From the cell containing the given text, extract its center point as [X, Y] coordinate. 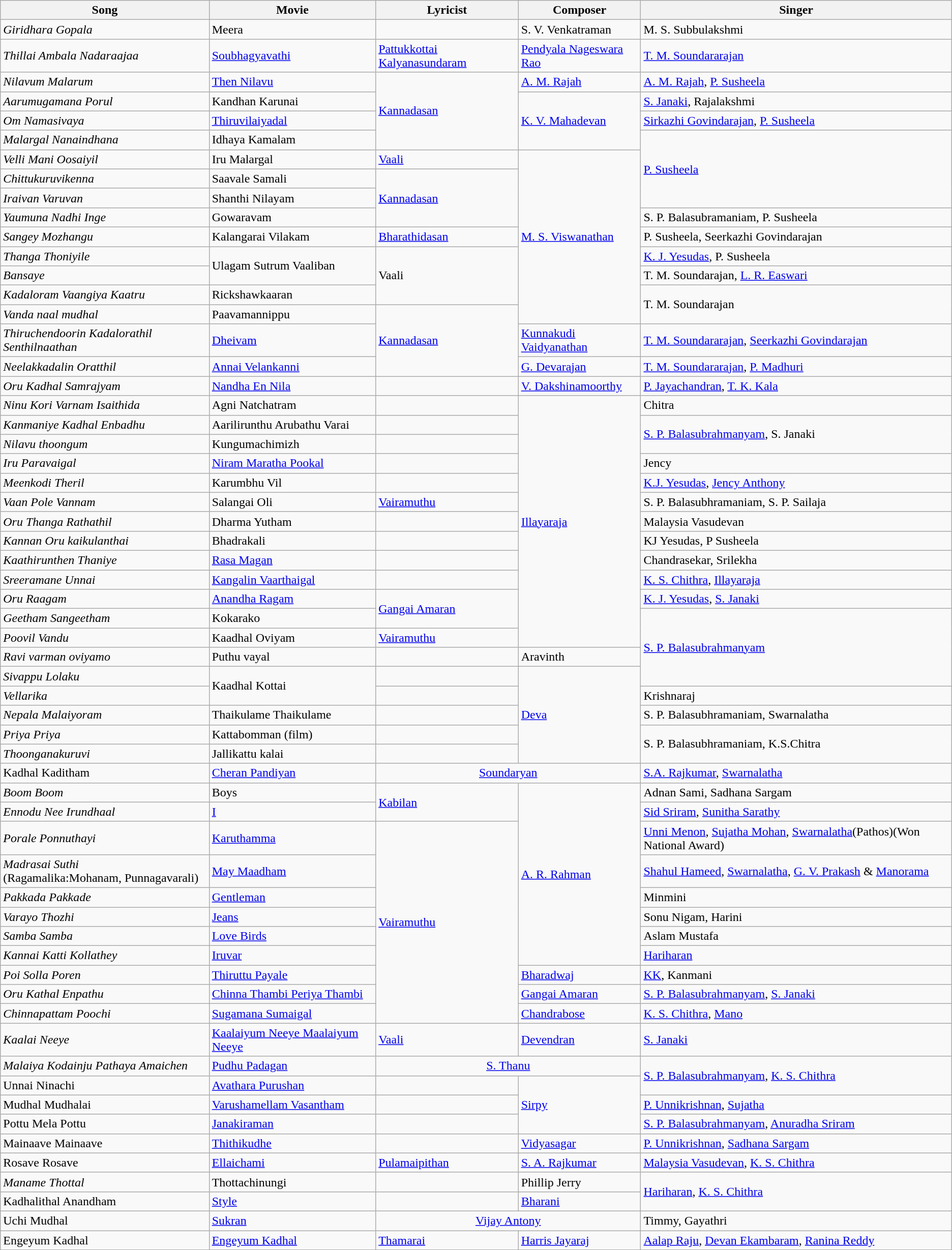
Jency [796, 463]
Rickshawkaaran [292, 295]
Dheivam [292, 341]
S. P. Balasubrahmanyam [796, 647]
Aalap Raju, Devan Ekambaram, Ranina Reddy [796, 1240]
T. M. Soundararajan, P. Madhuri [796, 367]
Thiruttu Payale [292, 975]
Sirkazhi Govindarajan, P. Susheela [796, 121]
A. M. Rajah, P. Susheela [796, 82]
Iru Malargal [292, 159]
Iru Paravaigal [105, 463]
Ulagam Sutrum Vaaliban [292, 265]
Thaikulame Thaikulame [292, 715]
Hariharan, K. S. Chithra [796, 1192]
Rasa Magan [292, 560]
K. J. Yesudas, S. Janaki [796, 599]
Shanthi Nilayam [292, 198]
Aravinth [580, 657]
Shahul Hameed, Swarnalatha, G. V. Prakash & Manorama [796, 871]
Jeans [292, 917]
S. P. Balasubramaniam, P. Susheela [796, 217]
Saavale Samali [292, 178]
Anandha Ragam [292, 599]
Chinna Thambi Periya Thambi [292, 994]
Illayaraja [580, 522]
S. V. Venkatraman [580, 29]
Nilavu thoongum [105, 444]
Phillip Jerry [580, 1182]
T. M. Soundarajan [796, 305]
Ravi varman oviyamo [105, 657]
Vellarika [105, 696]
Style [292, 1201]
Mainaave Mainaave [105, 1143]
Kalangarai Vilakam [292, 236]
T. M. Soundararajan [796, 56]
Nepala Malaiyoram [105, 715]
Samba Samba [105, 936]
M. S. Subbulakshmi [796, 29]
Om Namasivaya [105, 121]
Chandrabose [580, 1014]
Oru Thanga Rathathil [105, 521]
Uchi Mudhal [105, 1221]
Pudhu Padagan [292, 1066]
Thiruvilaiyadal [292, 121]
Kadhalithal Anandham [105, 1201]
Love Birds [292, 936]
KJ Yesudas, P Susheela [796, 541]
Malaiya Kodainju Pathaya Amaichen [105, 1066]
Meenkodi Theril [105, 483]
Vaan Pole Vannam [105, 502]
K. S. Chithra, Mano [796, 1014]
K. S. Chithra, Illayaraja [796, 579]
Agni Natchatram [292, 405]
Karumbhu Vil [292, 483]
May Maadham [292, 871]
Paavamannippu [292, 314]
Annai Velankanni [292, 367]
Kannan Oru kaikulanthai [105, 541]
Mudhal Mudhalai [105, 1105]
T. M. Soundarajan, L. R. Easwari [796, 276]
Giridhara Gopala [105, 29]
Varayo Thozhi [105, 917]
A. M. Rajah [580, 82]
Deva [580, 715]
Iruvar [292, 956]
Cheran Pandiyan [292, 773]
Meera [292, 29]
Kangalin Vaarthaigal [292, 579]
Thamarai [448, 1240]
Rosave Rosave [105, 1163]
Song [105, 10]
Vanda naal mudhal [105, 314]
Janakiraman [292, 1124]
Aslam Mustafa [796, 936]
T. M. Soundararajan, Seerkazhi Govindarajan [796, 341]
Nilavum Malarum [105, 82]
Kanmaniye Kadhal Enbadhu [105, 425]
Neelakkadalin Oratthil [105, 367]
Ninu Kori Varnam Isaithida [105, 405]
Oru Kathal Enpathu [105, 994]
P. Unnikrishnan, Sujatha [796, 1105]
Aarilirunthu Arubathu Varai [292, 425]
Bhadrakali [292, 541]
Sreeramane Unnai [105, 579]
Sukran [292, 1221]
Thithikudhe [292, 1143]
K. J. Yesudas, P. Susheela [796, 256]
Priya Priya [105, 734]
Sangey Mozhangu [105, 236]
Unni Menon, Sujatha Mohan, Swarnalatha(Pathos)(Won National Award) [796, 838]
S.A. Rajkumar, Swarnalatha [796, 773]
Geetham Sangeetham [105, 618]
Kaadhal Kottai [292, 686]
Ellaichami [292, 1163]
P. Susheela, Seerkazhi Govindarajan [796, 236]
K. V. Mahadevan [580, 121]
Sivappu Lolaku [105, 676]
S. Thanu [509, 1066]
Boys [292, 792]
Sugamana Sumaigal [292, 1014]
Boom Boom [105, 792]
Sirpy [580, 1105]
Niram Maratha Pookal [292, 463]
Soubhagyavathi [292, 56]
Sonu Nigam, Harini [796, 917]
Kannai Katti Kollathey [105, 956]
Karuthamma [292, 838]
Kaalai Neeye [105, 1039]
KK, Kanmani [796, 975]
Yaumuna Nadhi Inge [105, 217]
V. Dakshinamoorthy [580, 386]
Chitra [796, 405]
Kunnakudi Vaidyanathan [580, 341]
Chinnapattam Poochi [105, 1014]
Oru Raagam [105, 599]
Vidyasagar [580, 1143]
Malargal Nanaindhana [105, 140]
Malaysia Vasudevan [796, 521]
P. Unnikrishnan, Sadhana Sargam [796, 1143]
Varushamellam Vasantham [292, 1105]
S. P. Balasubhramaniam, S. P. Sailaja [796, 502]
Kaadhal Oviyam [292, 638]
Malaysia Vasudevan, K. S. Chithra [796, 1163]
Kadhal Kaditham [105, 773]
Vijay Antony [509, 1221]
Unnai Ninachi [105, 1085]
Krishnaraj [796, 696]
Idhaya Kamalam [292, 140]
Thiruchendoorin Kadalorathil Senthilnaathan [105, 341]
Bansaye [105, 276]
Timmy, Gayathri [796, 1221]
I [292, 812]
G. Devarajan [580, 367]
Pulamaipithan [448, 1163]
Madrasai Suthi(Ragamalika:Mohanam, Punnagavarali) [105, 871]
Aarumugamana Porul [105, 101]
P. Jayachandran, T. K. Kala [796, 386]
Oru Kadhal Samrajyam [105, 386]
S. A. Rajkumar [580, 1163]
Jallikattu kalai [292, 754]
K.J. Yesudas, Jency Anthony [796, 483]
Hariharan [796, 956]
Kabilan [448, 802]
Pendyala Nageswara Rao [580, 56]
M. S. Viswanathan [580, 237]
Composer [580, 10]
Movie [292, 10]
Thottachinungi [292, 1182]
S. Janaki, Rajalakshmi [796, 101]
Velli Mani Oosaiyil [105, 159]
Pottu Mela Pottu [105, 1124]
A. R. Rahman [580, 874]
Adnan Sami, Sadhana Sargam [796, 792]
Porale Ponnuthayi [105, 838]
P. Susheela [796, 169]
Ennodu Nee Irundhaal [105, 812]
Devendran [580, 1039]
S. P. Balasubhramaniam, K.S.Chitra [796, 744]
Lyricist [448, 10]
Maname Thottal [105, 1182]
Pakkada Pakkade [105, 897]
Gowaravam [292, 217]
Gentleman [292, 897]
Kattabomman (film) [292, 734]
Bharani [580, 1201]
Pattukkottai Kalyanasundaram [448, 56]
Thoonganakuruvi [105, 754]
Harris Jayaraj [580, 1240]
Bharathidasan [448, 236]
Thillai Ambala Nadaraajaa [105, 56]
Bharadwaj [580, 975]
S. P. Balasubrahmanyam, Anuradha Sriram [796, 1124]
S. P. Balasubhramaniam, Swarnalatha [796, 715]
Soundaryan [509, 773]
S. P. Balasubrahmanyam, K. S. Chithra [796, 1076]
Iraivan Varuvan [105, 198]
Avathara Purushan [292, 1085]
S. Janaki [796, 1039]
Poi Solla Poren [105, 975]
Kadaloram Vaangiya Kaatru [105, 295]
Puthu vayal [292, 657]
Kaalaiyum Neeye Maalaiyum Neeye [292, 1039]
Chittukuruvikenna [105, 178]
Thanga Thoniyile [105, 256]
Sid Sriram, Sunitha Sarathy [796, 812]
Minmini [796, 897]
Nandha En Nila [292, 386]
Chandrasekar, Srilekha [796, 560]
Singer [796, 10]
Salangai Oli [292, 502]
Kungumachimizh [292, 444]
Kandhan Karunai [292, 101]
Poovil Vandu [105, 638]
Kokarako [292, 618]
Dharma Yutham [292, 521]
Kaathirunthen Thaniye [105, 560]
Then Nilavu [292, 82]
